Return the (X, Y) coordinate for the center point of the cell that contains the specified text.  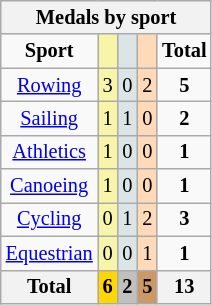
Athletics (50, 152)
Rowing (50, 85)
Cycling (50, 219)
Equestrian (50, 253)
Canoeing (50, 186)
Medals by sport (106, 17)
Sport (50, 51)
6 (108, 287)
Sailing (50, 118)
13 (184, 287)
